Search for the cell housing the specified text and yield its [X, Y] center coordinate. 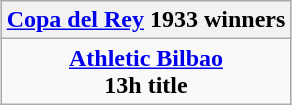
Copa del Rey 1933 winners [146, 20]
Athletic Bilbao13h title [146, 72]
